Scan for the cell matching the given text and deliver its [X, Y] coordinate at center. 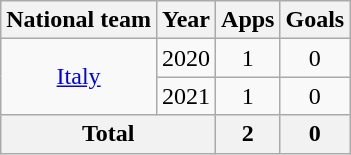
Year [186, 20]
Italy [79, 77]
2020 [186, 58]
Goals [315, 20]
2021 [186, 96]
2 [248, 134]
Total [108, 134]
Apps [248, 20]
National team [79, 20]
